Return the (X, Y) coordinate for the center point of the cell that contains the specified text.  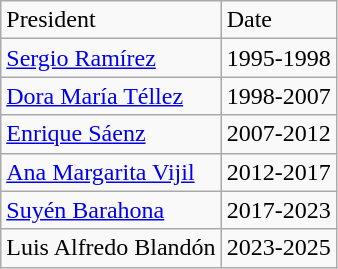
Sergio Ramírez (111, 58)
2012-2017 (278, 172)
1995-1998 (278, 58)
Luis Alfredo Blandón (111, 248)
1998-2007 (278, 96)
Ana Margarita Vijil (111, 172)
2017-2023 (278, 210)
Date (278, 20)
2007-2012 (278, 134)
President (111, 20)
2023-2025 (278, 248)
Dora María Téllez (111, 96)
Enrique Sáenz (111, 134)
Suyén Barahona (111, 210)
